Find where the given text appears and provide that cell's center as (X, Y) coordinate. 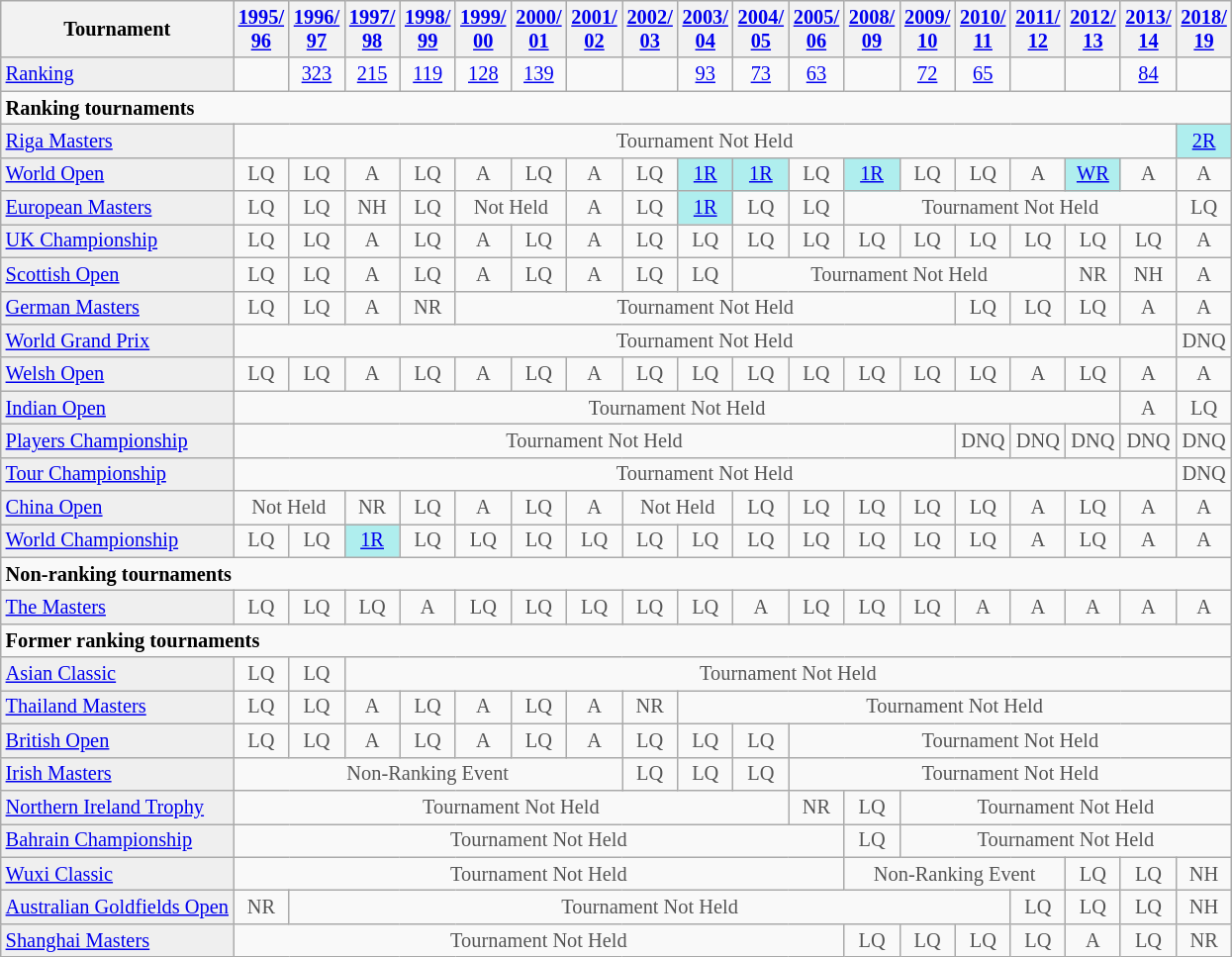
World Grand Prix (117, 340)
Ranking (117, 74)
World Championship (117, 540)
128 (483, 74)
Asian Classic (117, 674)
63 (816, 74)
German Masters (117, 308)
2001/02 (594, 29)
2012/13 (1092, 29)
Thailand Masters (117, 707)
Players Championship (117, 440)
2013/14 (1148, 29)
Riga Masters (117, 141)
WR (1092, 174)
Wuxi Classic (117, 874)
Non-ranking tournaments (616, 574)
2011/12 (1037, 29)
Tour Championship (117, 474)
1996/97 (317, 29)
Former ranking tournaments (616, 640)
2010/11 (983, 29)
139 (538, 74)
2018/19 (1204, 29)
2002/03 (650, 29)
2005/06 (816, 29)
Ranking tournaments (616, 108)
2003/04 (706, 29)
1999/00 (483, 29)
British Open (117, 740)
323 (317, 74)
World Open (117, 174)
2009/10 (927, 29)
Northern Ireland Trophy (117, 807)
Australian Goldfields Open (117, 907)
Bahrain Championship (117, 840)
1995/96 (261, 29)
73 (761, 74)
Indian Open (117, 408)
European Masters (117, 208)
Scottish Open (117, 274)
Shanghai Masters (117, 940)
China Open (117, 508)
1998/99 (427, 29)
Welsh Open (117, 374)
2000/01 (538, 29)
215 (372, 74)
93 (706, 74)
Tournament (117, 29)
2004/05 (761, 29)
2R (1204, 141)
1997/98 (372, 29)
UK Championship (117, 240)
2008/09 (872, 29)
72 (927, 74)
Irish Masters (117, 774)
65 (983, 74)
84 (1148, 74)
119 (427, 74)
The Masters (117, 607)
